Provide the (X, Y) coordinate of the cell's center where the given text is located.  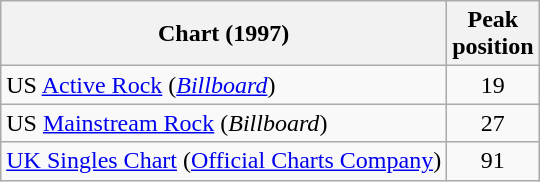
Peakposition (493, 34)
US Active Rock (Billboard) (224, 85)
Chart (1997) (224, 34)
27 (493, 123)
UK Singles Chart (Official Charts Company) (224, 161)
19 (493, 85)
US Mainstream Rock (Billboard) (224, 123)
91 (493, 161)
